Pinpoint the cell where the given text exists, returning its [X, Y] midpoint coordinate. 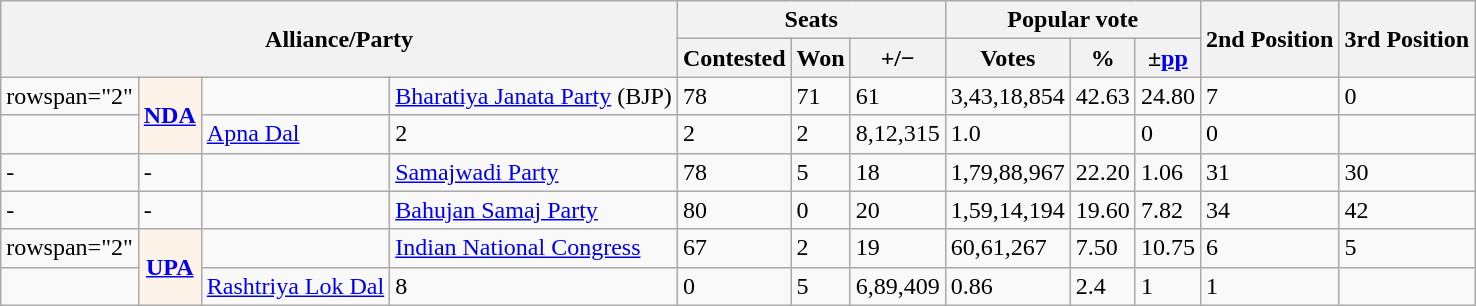
Won [820, 58]
Seats [811, 20]
67 [734, 248]
NDA [170, 115]
1,79,88,967 [1008, 172]
18 [898, 172]
31 [1269, 172]
2nd Position [1269, 39]
% [1102, 58]
+/− [898, 58]
61 [898, 96]
34 [1269, 210]
1.06 [1168, 172]
30 [1407, 172]
7.50 [1102, 248]
71 [820, 96]
Apna Dal [295, 134]
Bahujan Samaj Party [534, 210]
±pp [1168, 58]
1.0 [1008, 134]
42.63 [1102, 96]
3,43,18,854 [1008, 96]
1,59,14,194 [1008, 210]
7 [1269, 96]
7.82 [1168, 210]
Indian National Congress [534, 248]
42 [1407, 210]
19.60 [1102, 210]
6,89,409 [898, 286]
Alliance/Party [340, 39]
8,12,315 [898, 134]
Popular vote [1072, 20]
Samajwadi Party [534, 172]
10.75 [1168, 248]
6 [1269, 248]
60,61,267 [1008, 248]
Bharatiya Janata Party (BJP) [534, 96]
22.20 [1102, 172]
20 [898, 210]
3rd Position [1407, 39]
24.80 [1168, 96]
80 [734, 210]
Rashtriya Lok Dal [295, 286]
0.86 [1008, 286]
19 [898, 248]
Contested [734, 58]
2.4 [1102, 286]
8 [534, 286]
Votes [1008, 58]
UPA [170, 267]
